From the cell containing the given text, extract its center point as [x, y] coordinate. 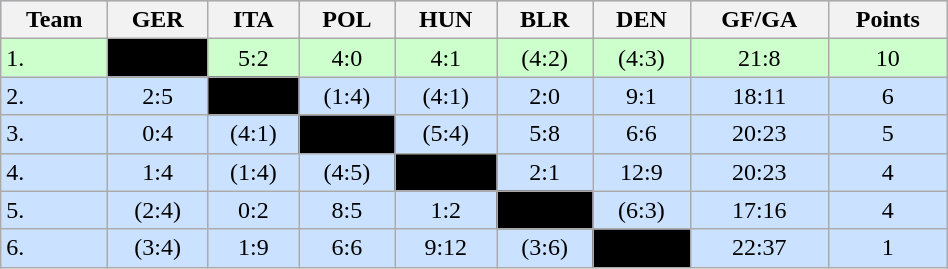
5:8 [545, 134]
6 [888, 96]
0:4 [158, 134]
5 [888, 134]
18:11 [759, 96]
2. [54, 96]
21:8 [759, 58]
(6:3) [641, 210]
1:9 [254, 248]
DEN [641, 20]
ITA [254, 20]
5. [54, 210]
12:9 [641, 172]
GF/GA [759, 20]
2:0 [545, 96]
(4:2) [545, 58]
0:2 [254, 210]
4:0 [347, 58]
6. [54, 248]
1:4 [158, 172]
5:2 [254, 58]
(2:4) [158, 210]
POL [347, 20]
(4:3) [641, 58]
17:16 [759, 210]
(5:4) [446, 134]
3. [54, 134]
8:5 [347, 210]
9:12 [446, 248]
1 [888, 248]
GER [158, 20]
1:2 [446, 210]
9:1 [641, 96]
2:1 [545, 172]
10 [888, 58]
4:1 [446, 58]
Points [888, 20]
(3:4) [158, 248]
22:37 [759, 248]
4. [54, 172]
BLR [545, 20]
1. [54, 58]
HUN [446, 20]
Team [54, 20]
(4:5) [347, 172]
2:5 [158, 96]
(3:6) [545, 248]
